Search for the cell housing the specified text and yield its (X, Y) center coordinate. 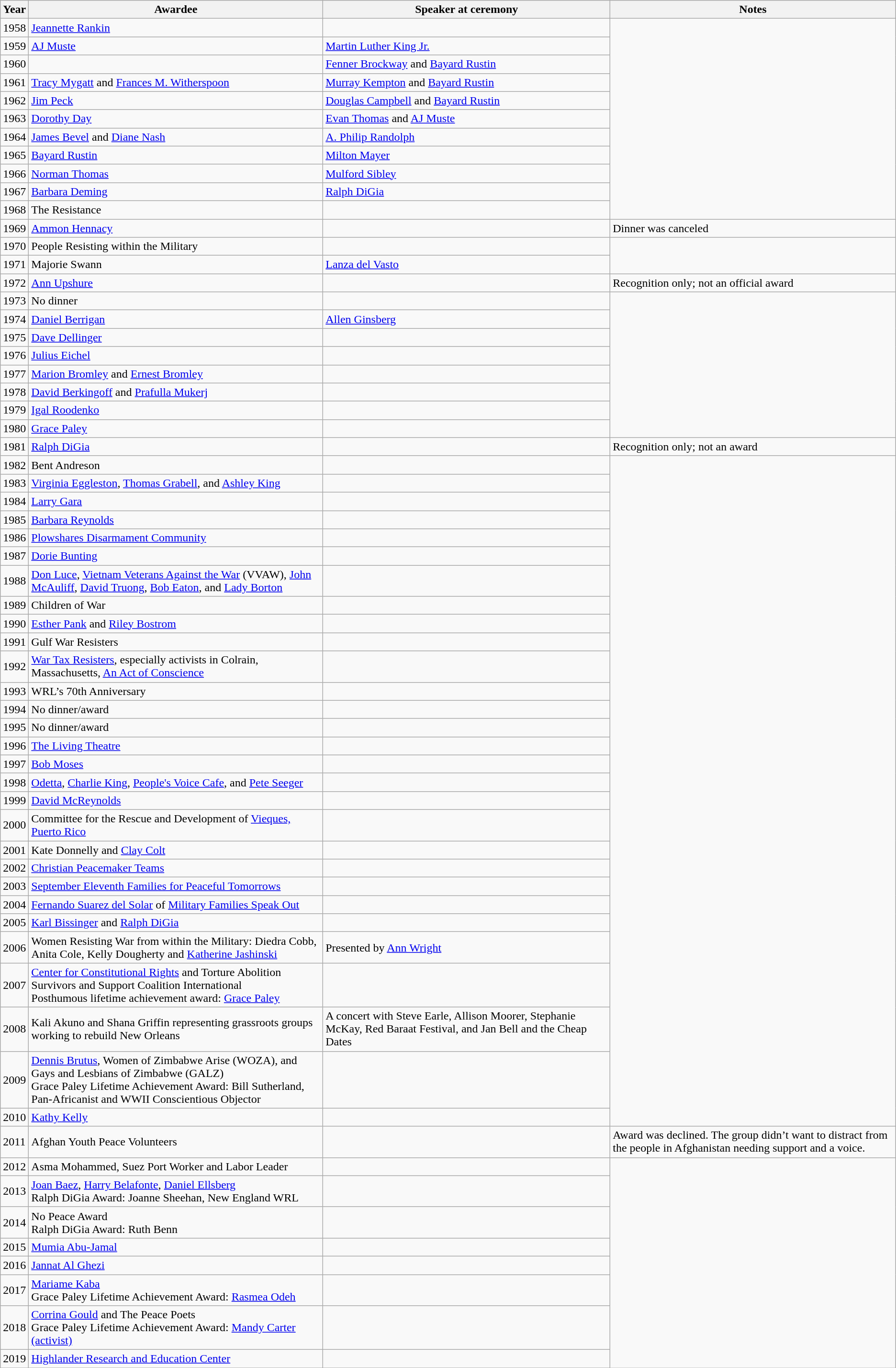
Daniel Berrigan (176, 319)
2018 (14, 1328)
Year (14, 10)
2008 (14, 1029)
1997 (14, 764)
1990 (14, 624)
1999 (14, 800)
Julius Eichel (176, 356)
1985 (14, 519)
Mulford Sibley (467, 173)
1972 (14, 283)
Mariame KabaGrace Paley Lifetime Achievement Award: Rasmea Odeh (176, 1290)
Lanza del Vasto (467, 265)
1983 (14, 483)
Plowshares Disarmament Community (176, 538)
2013 (14, 1191)
2004 (14, 905)
People Resisting within the Military (176, 247)
Jannat Al Ghezi (176, 1265)
The Living Theatre (176, 746)
2015 (14, 1247)
1974 (14, 319)
September Eleventh Families for Peaceful Tomorrows (176, 886)
Award was declined. The group didn’t want to distract from the people in Afghanistan needing support and a voice. (753, 1142)
Women Resisting War from within the Military: Diedra Cobb, Anita Cole, Kelly Dougherty and Katherine Jashinski (176, 948)
1987 (14, 556)
2012 (14, 1166)
Kathy Kelly (176, 1117)
2010 (14, 1117)
2014 (14, 1222)
1959 (14, 46)
1967 (14, 191)
Fenner Brockway and Bayard Rustin (467, 64)
David Berkingoff and Prafulla Mukerj (176, 392)
1958 (14, 28)
2019 (14, 1359)
Milton Mayer (467, 155)
1981 (14, 447)
War Tax Resisters, especially activists in Colrain, Massachusetts, An Act of Conscience (176, 666)
Barbara Deming (176, 191)
1970 (14, 247)
Grace Paley (176, 428)
1962 (14, 101)
No Peace AwardRalph DiGia Award: Ruth Benn (176, 1222)
Kate Donnelly and Clay Colt (176, 850)
1989 (14, 606)
No dinner (176, 301)
Dave Dellinger (176, 337)
Evan Thomas and AJ Muste (467, 119)
Notes (753, 10)
1980 (14, 428)
Don Luce, Vietnam Veterans Against the War (VVAW), John McAuliff, David Truong, Bob Eaton, and Lady Borton (176, 581)
1973 (14, 301)
WRL’s 70th Anniversary (176, 691)
1960 (14, 64)
Joan Baez, Harry Belafonte, Daniel EllsbergRalph DiGia Award: Joanne Sheehan, New England WRL (176, 1191)
Allen Ginsberg (467, 319)
1991 (14, 642)
1961 (14, 82)
Bent Andreson (176, 465)
AJ Muste (176, 46)
Murray Kempton and Bayard Rustin (467, 82)
1988 (14, 581)
1963 (14, 119)
Igal Roodenko (176, 410)
James Bevel and Diane Nash (176, 137)
1975 (14, 337)
Fernando Suarez del Solar of Military Families Speak Out (176, 905)
A. Philip Randolph (467, 137)
2007 (14, 985)
Gulf War Resisters (176, 642)
Speaker at ceremony (467, 10)
Larry Gara (176, 501)
The Resistance (176, 210)
Corrina Gould and The Peace PoetsGrace Paley Lifetime Achievement Award: Mandy Carter (activist) (176, 1328)
Dorothy Day (176, 119)
Children of War (176, 606)
1995 (14, 728)
2011 (14, 1142)
2000 (14, 825)
1966 (14, 173)
Tracy Mygatt and Frances M. Witherspoon (176, 82)
Marion Bromley and Ernest Bromley (176, 374)
Kali Akuno and Shana Griffin representing grassroots groups working to rebuild New Orleans (176, 1029)
1986 (14, 538)
2009 (14, 1080)
1998 (14, 782)
Mumia Abu-Jamal (176, 1247)
1979 (14, 410)
1965 (14, 155)
Dinner was canceled (753, 228)
2003 (14, 886)
Ammon Hennacy (176, 228)
A concert with Steve Earle, Allison Moorer, Stephanie McKay, Red Baraat Festival, and Jan Bell and the Cheap Dates (467, 1029)
1984 (14, 501)
Barbara Reynolds (176, 519)
2001 (14, 850)
1971 (14, 265)
2017 (14, 1290)
Highlander Research and Education Center (176, 1359)
Recognition only; not an award (753, 447)
2006 (14, 948)
1978 (14, 392)
Odetta, Charlie King, People's Voice Cafe, and Pete Seeger (176, 782)
Awardee (176, 10)
1982 (14, 465)
Martin Luther King Jr. (467, 46)
Presented by Ann Wright (467, 948)
David McReynolds (176, 800)
1964 (14, 137)
1992 (14, 666)
Karl Bissinger and Ralph DiGia (176, 923)
Jeannette Rankin (176, 28)
Committee for the Rescue and Development of Vieques, Puerto Rico (176, 825)
Norman Thomas (176, 173)
Recognition only; not an official award (753, 283)
1996 (14, 746)
1993 (14, 691)
Esther Pank and Riley Bostrom (176, 624)
Virginia Eggleston, Thomas Grabell, and Ashley King (176, 483)
Bayard Rustin (176, 155)
Ann Upshure (176, 283)
Asma Mohammed, Suez Port Worker and Labor Leader (176, 1166)
1994 (14, 709)
2005 (14, 923)
1977 (14, 374)
Jim Peck (176, 101)
Afghan Youth Peace Volunteers (176, 1142)
Douglas Campbell and Bayard Rustin (467, 101)
Majorie Swann (176, 265)
2002 (14, 868)
Bob Moses (176, 764)
Christian Peacemaker Teams (176, 868)
2016 (14, 1265)
1969 (14, 228)
1976 (14, 356)
1968 (14, 210)
Dorie Bunting (176, 556)
